Detect which cell encompasses the target text, then output its [x, y] center coordinate. 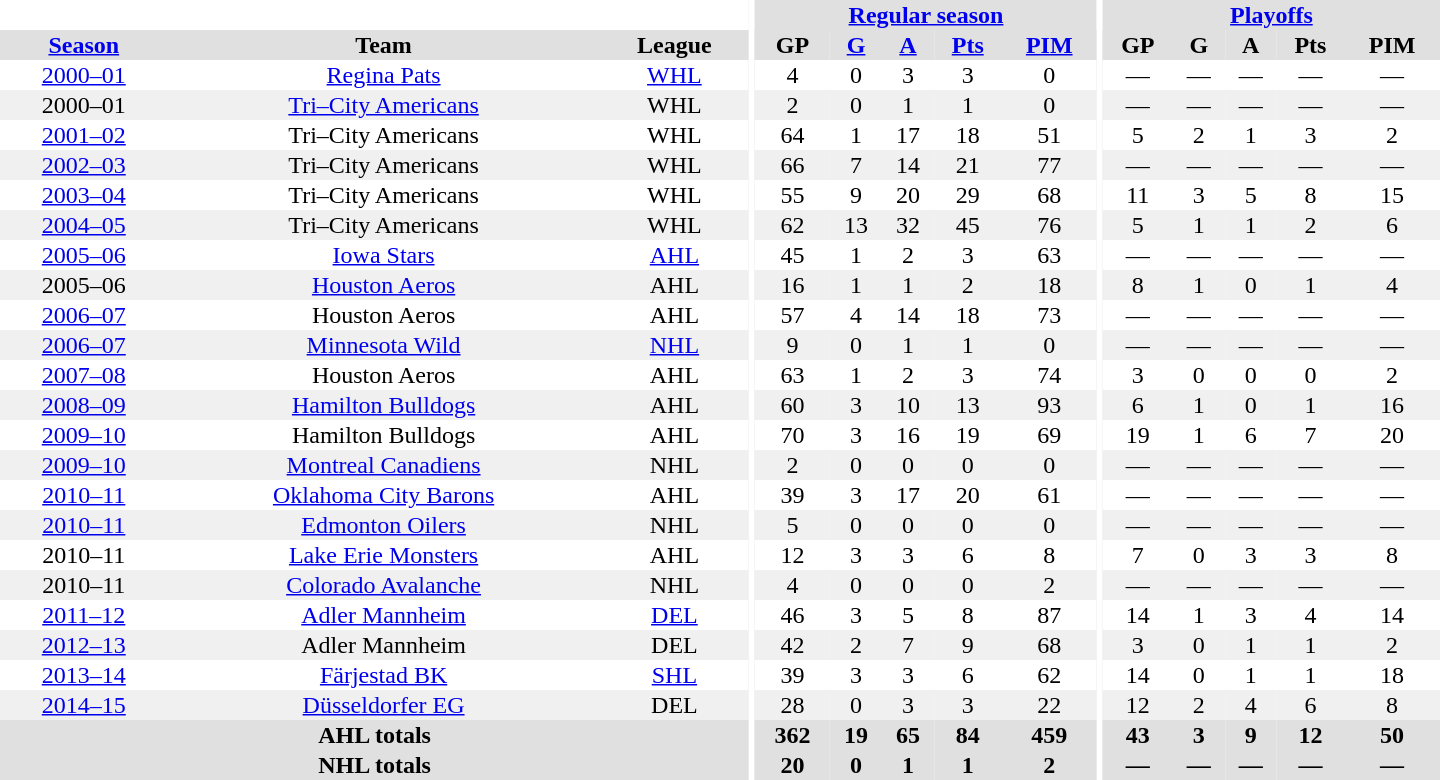
43 [1138, 735]
22 [1049, 705]
362 [792, 735]
Färjestad BK [384, 675]
42 [792, 645]
11 [1138, 195]
Minnesota Wild [384, 345]
2007–08 [84, 375]
55 [792, 195]
69 [1049, 435]
Regina Pats [384, 75]
Iowa Stars [384, 255]
Playoffs [1272, 15]
61 [1049, 495]
15 [1392, 195]
Montreal Canadiens [384, 465]
51 [1049, 135]
2001–02 [84, 135]
2004–05 [84, 225]
459 [1049, 735]
60 [792, 405]
SHL [675, 675]
Edmonton Oilers [384, 525]
64 [792, 135]
74 [1049, 375]
2014–15 [84, 705]
93 [1049, 405]
2011–12 [84, 615]
29 [968, 195]
Season [84, 45]
Lake Erie Monsters [384, 555]
AHL totals [374, 735]
70 [792, 435]
32 [908, 225]
2008–09 [84, 405]
2013–14 [84, 675]
League [675, 45]
2012–13 [84, 645]
84 [968, 735]
Regular season [926, 15]
46 [792, 615]
2002–03 [84, 165]
10 [908, 405]
65 [908, 735]
21 [968, 165]
28 [792, 705]
Oklahoma City Barons [384, 495]
Colorado Avalanche [384, 585]
50 [1392, 735]
Team [384, 45]
NHL totals [374, 765]
2003–04 [84, 195]
87 [1049, 615]
73 [1049, 315]
Düsseldorfer EG [384, 705]
77 [1049, 165]
57 [792, 315]
76 [1049, 225]
66 [792, 165]
